Return (X, Y) of the center of cell containing provided text 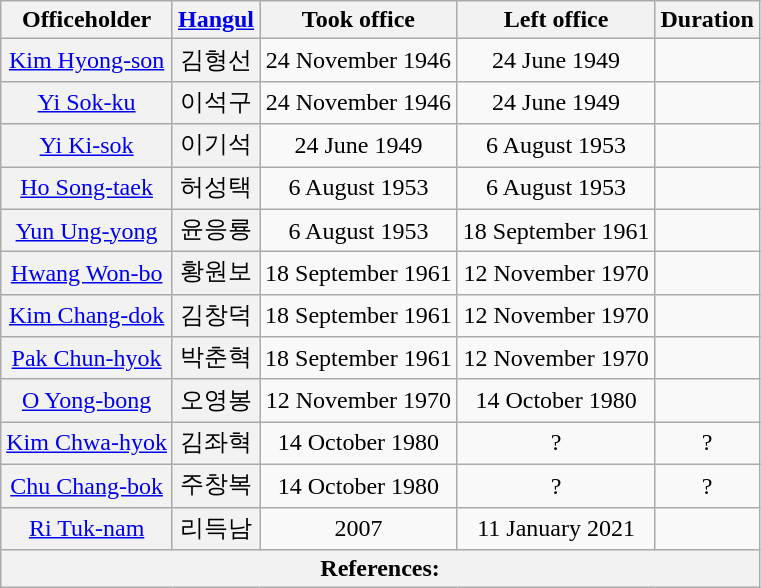
Duration (707, 20)
김좌혁 (216, 444)
허성택 (216, 188)
Kim Hyong-son (87, 60)
오영봉 (216, 400)
Yun Ung-yong (87, 230)
Pak Chun-hyok (87, 358)
Took office (359, 20)
Kim Chwa-hyok (87, 444)
Yi Sok-ku (87, 102)
이석구 (216, 102)
Ho Song-taek (87, 188)
Yi Ki-sok (87, 146)
황원보 (216, 274)
Left office (556, 20)
Chu Chang-bok (87, 486)
O Yong-bong (87, 400)
2007 (359, 528)
References: (380, 569)
김창덕 (216, 316)
주창복 (216, 486)
Hangul (216, 20)
Officeholder (87, 20)
Hwang Won-bo (87, 274)
Kim Chang-dok (87, 316)
김형선 (216, 60)
윤응룡 (216, 230)
리득남 (216, 528)
Ri Tuk-nam (87, 528)
박춘혁 (216, 358)
11 January 2021 (556, 528)
이기석 (216, 146)
